Capture the cell that displays the provided text and extract its (x, y) central coordinate. 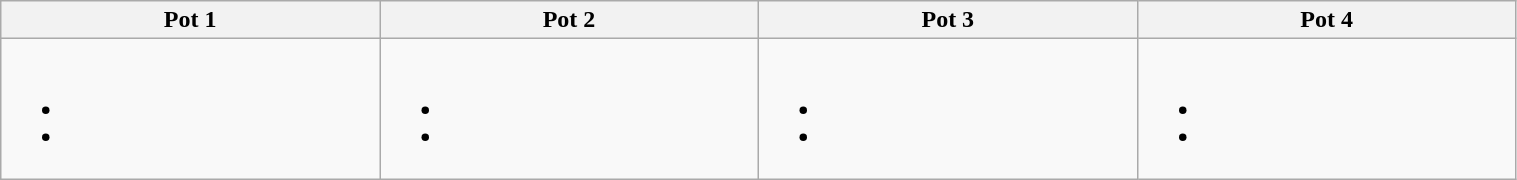
Pot 2 (570, 20)
Pot 1 (190, 20)
Pot 4 (1326, 20)
Pot 3 (948, 20)
